From the cell containing the given text, extract its center point as (X, Y) coordinate. 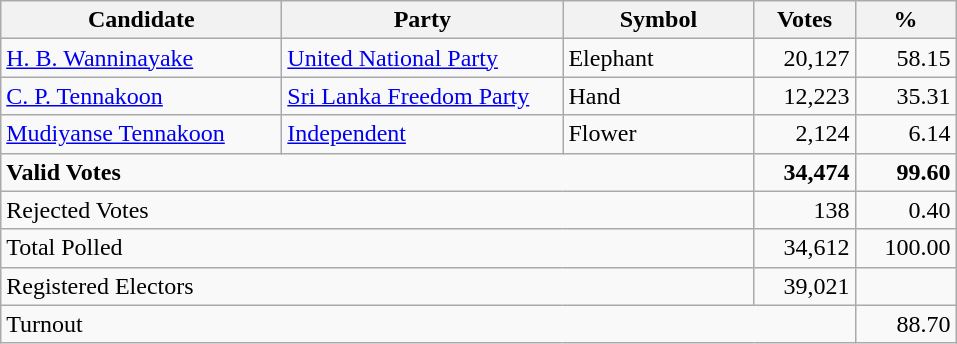
Valid Votes (378, 172)
2,124 (804, 134)
138 (804, 210)
C. P. Tennakoon (142, 96)
88.70 (906, 324)
Party (422, 20)
Candidate (142, 20)
34,612 (804, 248)
100.00 (906, 248)
58.15 (906, 58)
Votes (804, 20)
Mudiyanse Tennakoon (142, 134)
Total Polled (378, 248)
20,127 (804, 58)
12,223 (804, 96)
Symbol (658, 20)
99.60 (906, 172)
Turnout (428, 324)
Flower (658, 134)
35.31 (906, 96)
0.40 (906, 210)
39,021 (804, 286)
Elephant (658, 58)
United National Party (422, 58)
Rejected Votes (378, 210)
Registered Electors (378, 286)
H. B. Wanninayake (142, 58)
% (906, 20)
Independent (422, 134)
Hand (658, 96)
34,474 (804, 172)
Sri Lanka Freedom Party (422, 96)
6.14 (906, 134)
